Provide the [x, y] coordinate of the cell's center where the given text is located.  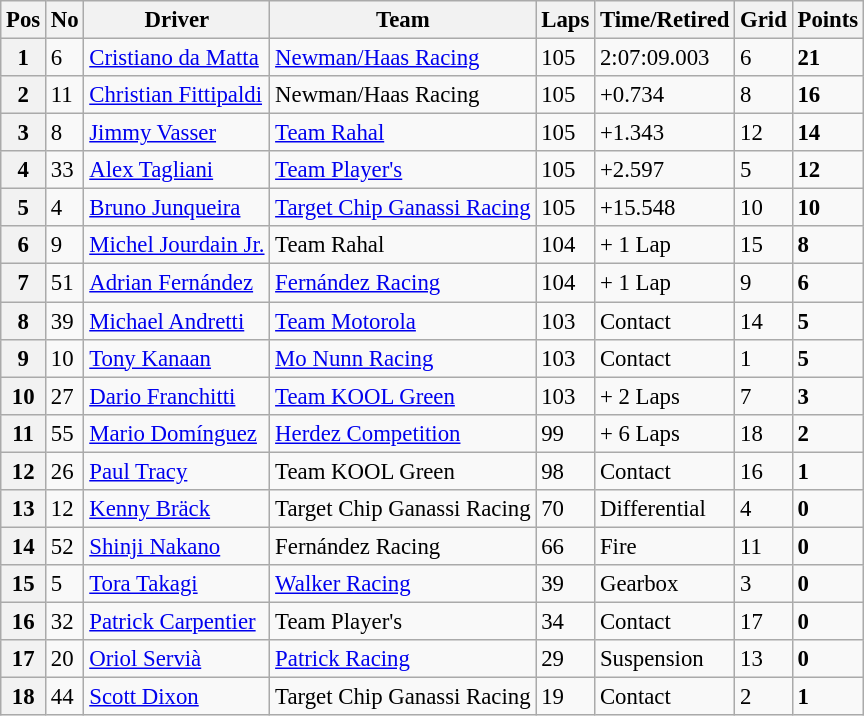
Patrick Carpentier [177, 621]
Team Motorola [403, 321]
55 [65, 433]
Tony Kanaan [177, 358]
Oriol Servià [177, 659]
70 [566, 509]
No [65, 20]
21 [828, 58]
Christian Fittipaldi [177, 95]
Alex Tagliani [177, 170]
2:07:09.003 [665, 58]
+1.343 [665, 133]
20 [65, 659]
Bruno Junqueira [177, 208]
Paul Tracy [177, 471]
19 [566, 697]
51 [65, 283]
+15.548 [665, 208]
Shinji Nakano [177, 546]
Points [828, 20]
+2.597 [665, 170]
Mo Nunn Racing [403, 358]
44 [65, 697]
98 [566, 471]
34 [566, 621]
99 [566, 433]
Walker Racing [403, 584]
Mario Domínguez [177, 433]
Herdez Competition [403, 433]
Michel Jourdain Jr. [177, 245]
Patrick Racing [403, 659]
Fire [665, 546]
Jimmy Vasser [177, 133]
27 [65, 396]
+ 2 Laps [665, 396]
32 [65, 621]
+ 6 Laps [665, 433]
Kenny Bräck [177, 509]
Time/Retired [665, 20]
Gearbox [665, 584]
Dario Franchitti [177, 396]
29 [566, 659]
66 [566, 546]
Cristiano da Matta [177, 58]
26 [65, 471]
33 [65, 170]
+0.734 [665, 95]
Grid [764, 20]
Driver [177, 20]
52 [65, 546]
Adrian Fernández [177, 283]
Suspension [665, 659]
Scott Dixon [177, 697]
Differential [665, 509]
Tora Takagi [177, 584]
Team [403, 20]
Laps [566, 20]
Pos [24, 20]
Michael Andretti [177, 321]
